Pinpoint the cell where the given text exists, returning its [x, y] midpoint coordinate. 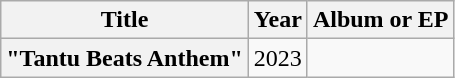
Album or EP [380, 20]
2023 [278, 58]
Year [278, 20]
Title [125, 20]
"Tantu Beats Anthem" [125, 58]
